Capture the cell that displays the provided text and extract its (X, Y) central coordinate. 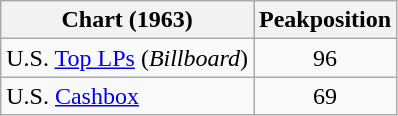
U.S. Cashbox (128, 96)
Chart (1963) (128, 20)
U.S. Top LPs (Billboard) (128, 58)
Peakposition (326, 20)
96 (326, 58)
69 (326, 96)
